Identify which cell holds the provided text, then report its (x, y) central coordinate. 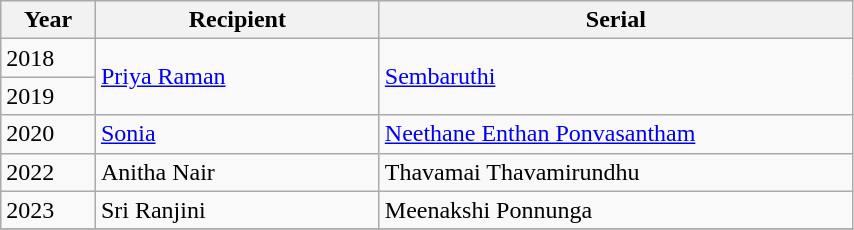
2019 (48, 96)
Sembaruthi (616, 77)
Priya Raman (237, 77)
Meenakshi Ponnunga (616, 210)
2020 (48, 134)
Sonia (237, 134)
Sri Ranjini (237, 210)
Recipient (237, 20)
Thavamai Thavamirundhu (616, 172)
2023 (48, 210)
Serial (616, 20)
Anitha Nair (237, 172)
Neethane Enthan Ponvasantham (616, 134)
2018 (48, 58)
2022 (48, 172)
Year (48, 20)
